Determine the [X, Y] coordinate at the center of the cell enclosing the given text.  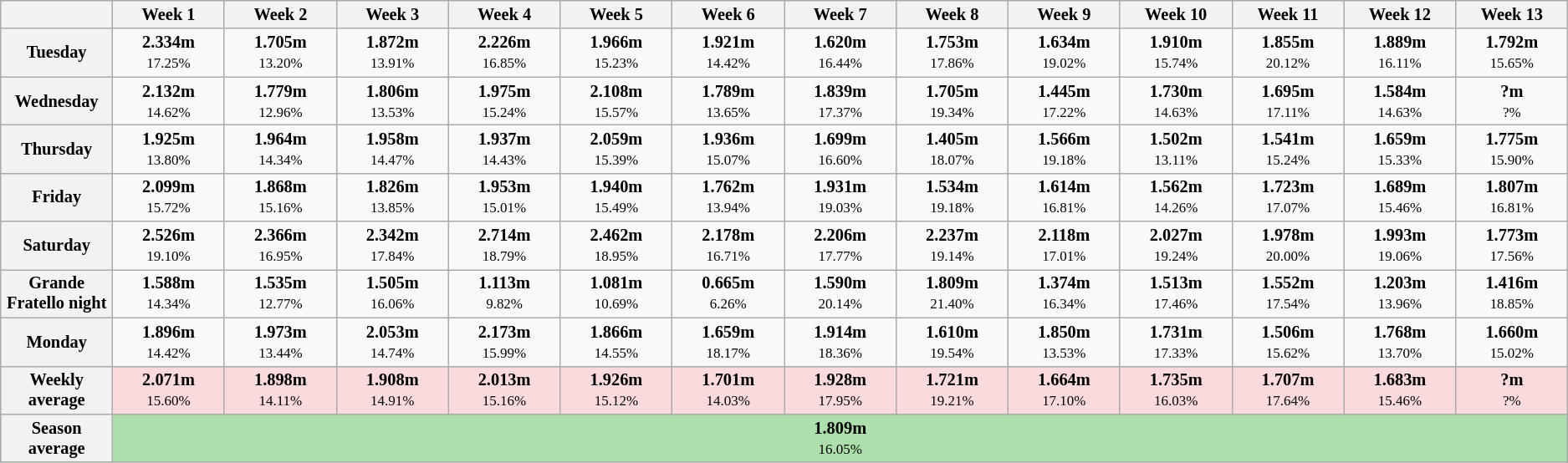
1.730m14.63% [1176, 101]
1.975m15.24% [504, 101]
1.405m18.07% [953, 149]
1.937m14.43% [504, 149]
1.535m12.77% [280, 293]
1.773m17.56% [1512, 246]
1.723m17.07% [1288, 197]
Week 12 [1400, 14]
1.768m13.70% [1400, 342]
2.206m17.77% [840, 246]
1.534m19.18% [953, 197]
2.013m15.16% [504, 390]
1.789m13.65% [728, 101]
1.660m15.02% [1512, 342]
Week 7 [840, 14]
1.588m14.34% [169, 293]
1.931m19.03% [840, 197]
1.872m13.91% [392, 53]
1.683m15.46% [1400, 390]
1.806m13.53% [392, 101]
2.099m15.72% [169, 197]
1.809m21.40% [953, 293]
1.731m17.33% [1176, 342]
1.914m18.36% [840, 342]
Week 13 [1512, 14]
1.113m9.82% [504, 293]
1.928m17.95% [840, 390]
1.721m19.21% [953, 390]
2.071m15.60% [169, 390]
1.958m14.47% [392, 149]
1.910m15.74% [1176, 53]
1.552m17.54% [1288, 293]
1.850m13.53% [1064, 342]
1.416m18.85% [1512, 293]
1.807m16.81% [1512, 197]
1.936m15.07% [728, 149]
1.792m15.65% [1512, 53]
1.762m13.94% [728, 197]
1.779m12.96% [280, 101]
1.926m15.12% [616, 390]
2.526m19.10% [169, 246]
1.940m15.49% [616, 197]
1.809m16.05% [840, 438]
Week 10 [1176, 14]
1.590m20.14% [840, 293]
1.705m13.20% [280, 53]
Week 8 [953, 14]
Season average [57, 438]
Week 6 [728, 14]
Week 2 [280, 14]
2.053m14.74% [392, 342]
Week 9 [1064, 14]
1.964m14.34% [280, 149]
1.753m17.86% [953, 53]
Monday [57, 342]
Thursday [57, 149]
1.689m15.46% [1400, 197]
1.374m16.34% [1064, 293]
Week 11 [1288, 14]
2.108m15.57% [616, 101]
1.566m19.18% [1064, 149]
1.775m15.90% [1512, 149]
2.173m15.99% [504, 342]
2.178m16.71% [728, 246]
1.620m16.44% [840, 53]
1.695m17.11% [1288, 101]
Week 1 [169, 14]
1.541m15.24% [1288, 149]
Saturday [57, 246]
1.868m15.16% [280, 197]
1.659m18.17% [728, 342]
2.342m17.84% [392, 246]
Wednesday [57, 101]
1.855m20.12% [1288, 53]
Week 4 [504, 14]
2.027m19.24% [1176, 246]
1.634m19.02% [1064, 53]
1.925m13.80% [169, 149]
1.610m19.54% [953, 342]
1.707m17.64% [1288, 390]
1.953m15.01% [504, 197]
Week 5 [616, 14]
1.445m17.22% [1064, 101]
2.714m18.79% [504, 246]
0.665m6.26% [728, 293]
2.059m15.39% [616, 149]
2.462m18.95% [616, 246]
Week 3 [392, 14]
1.502m13.11% [1176, 149]
Tuesday [57, 53]
1.699m16.60% [840, 149]
1.614m16.81% [1064, 197]
2.118m17.01% [1064, 246]
1.889m16.11% [1400, 53]
1.659m15.33% [1400, 149]
1.562m14.26% [1176, 197]
1.973m13.44% [280, 342]
1.826m13.85% [392, 197]
1.506m15.62% [1288, 342]
1.839m17.37% [840, 101]
1.513m17.46% [1176, 293]
1.921m14.42% [728, 53]
1.081m10.69% [616, 293]
1.735m16.03% [1176, 390]
1.866m14.55% [616, 342]
1.664m17.10% [1064, 390]
1.966m15.23% [616, 53]
Weekly average [57, 390]
2.366m16.95% [280, 246]
1.898m14.11% [280, 390]
1.701m14.03% [728, 390]
2.334m17.25% [169, 53]
Grande Fratello night [57, 293]
1.584m14.63% [1400, 101]
2.132m14.62% [169, 101]
1.993m19.06% [1400, 246]
2.237m19.14% [953, 246]
1.203m13.96% [1400, 293]
2.226m16.85% [504, 53]
1.505m16.06% [392, 293]
1.896m14.42% [169, 342]
1.705m19.34% [953, 101]
1.908m14.91% [392, 390]
1.978m20.00% [1288, 246]
Friday [57, 197]
